From the cell containing the given text, extract its center point as (x, y) coordinate. 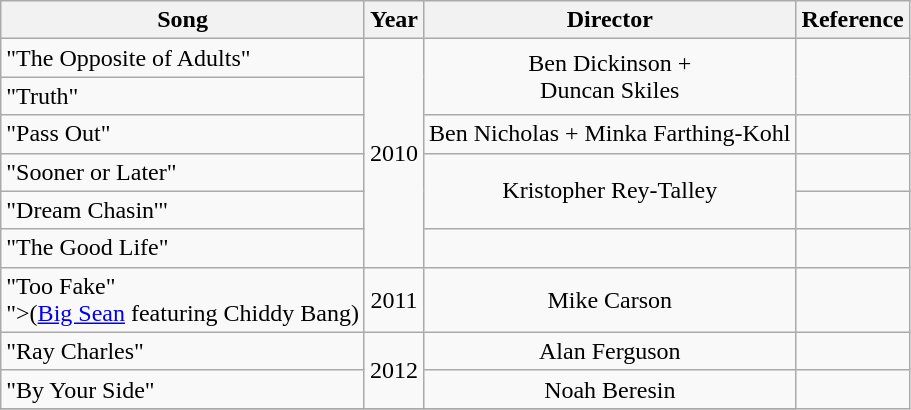
"Truth" (183, 96)
2012 (394, 370)
"Ray Charles" (183, 351)
"The Opposite of Adults" (183, 58)
"Dream Chasin'" (183, 210)
"By Your Side" (183, 389)
"The Good Life" (183, 248)
Mike Carson (610, 300)
Year (394, 20)
Reference (852, 20)
Noah Beresin (610, 389)
"Pass Out" (183, 134)
Alan Ferguson (610, 351)
2010 (394, 153)
Director (610, 20)
Kristopher Rey-Talley (610, 191)
Ben Dickinson +Duncan Skiles (610, 77)
Song (183, 20)
Ben Nicholas + Minka Farthing-Kohl (610, 134)
"Too Fake"">(Big Sean featuring Chiddy Bang) (183, 300)
2011 (394, 300)
"Sooner or Later" (183, 172)
